Output the [X, Y] coordinate of the center of the cell containing the given text.  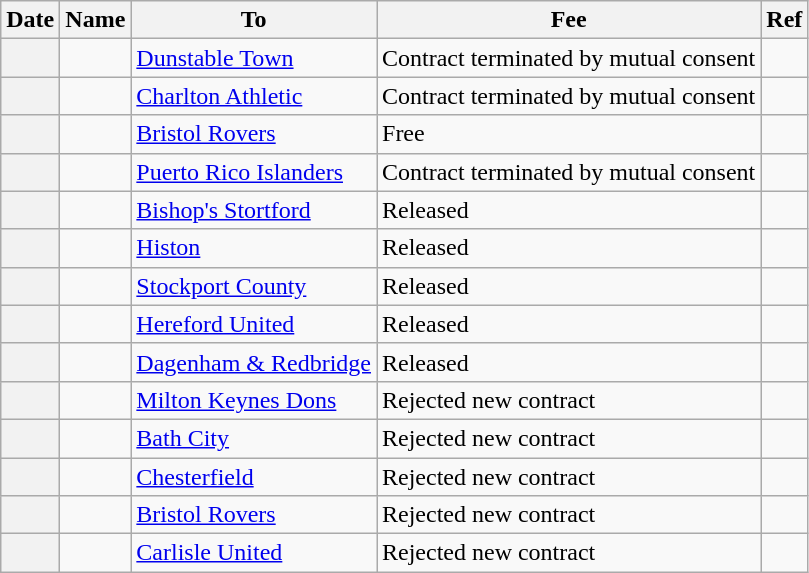
Histon [254, 248]
Bath City [254, 438]
Dagenham & Redbridge [254, 362]
Chesterfield [254, 477]
Date [30, 20]
Milton Keynes Dons [254, 400]
Carlisle United [254, 553]
Ref [784, 20]
To [254, 20]
Puerto Rico Islanders [254, 172]
Name [96, 20]
Stockport County [254, 286]
Fee [568, 20]
Bishop's Stortford [254, 210]
Hereford United [254, 324]
Dunstable Town [254, 58]
Free [568, 134]
Charlton Athletic [254, 96]
